Provide the (x, y) coordinate of the cell's center where the given text is located.  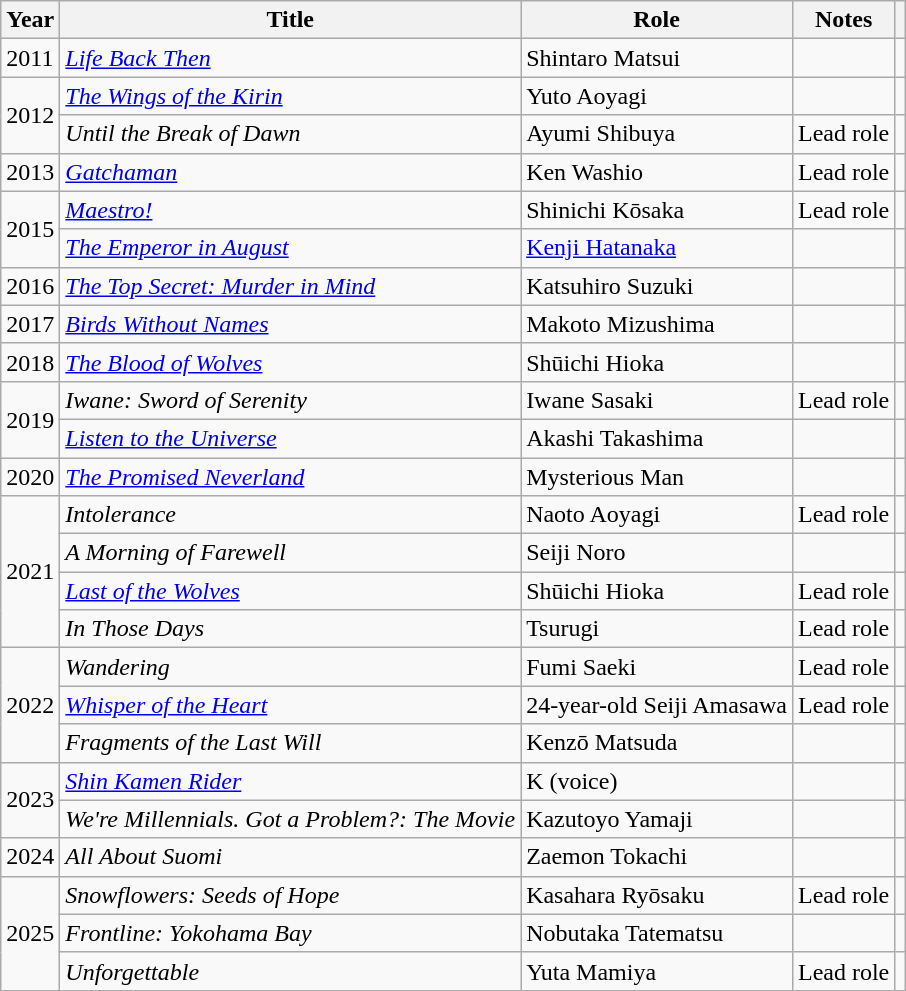
2015 (30, 229)
Kenzō Matsuda (657, 743)
Birds Without Names (290, 324)
The Blood of Wolves (290, 362)
Shintaro Matsui (657, 58)
Zaemon Tokachi (657, 857)
The Emperor in August (290, 248)
A Morning of Farewell (290, 553)
2021 (30, 572)
Whisper of the Heart (290, 705)
Yuta Mamiya (657, 971)
2018 (30, 362)
Frontline: Yokohama Bay (290, 933)
Kazutoyo Yamaji (657, 819)
2016 (30, 286)
Iwane: Sword of Serenity (290, 400)
Yuto Aoyagi (657, 96)
Shin Kamen Rider (290, 781)
2022 (30, 705)
Tsurugi (657, 629)
Unforgettable (290, 971)
Nobutaka Tatematsu (657, 933)
K (voice) (657, 781)
All About Suomi (290, 857)
2023 (30, 800)
Ken Washio (657, 172)
2019 (30, 419)
The Promised Neverland (290, 477)
Listen to the Universe (290, 438)
Title (290, 20)
Year (30, 20)
Wandering (290, 667)
24-year-old Seiji Amasawa (657, 705)
Iwane Sasaki (657, 400)
The Top Secret: Murder in Mind (290, 286)
Seiji Noro (657, 553)
Until the Break of Dawn (290, 134)
Kasahara Ryōsaku (657, 895)
Ayumi Shibuya (657, 134)
Intolerance (290, 515)
Katsuhiro Suzuki (657, 286)
2011 (30, 58)
2025 (30, 933)
Snowflowers: Seeds of Hope (290, 895)
2013 (30, 172)
Shinichi Kōsaka (657, 210)
The Wings of the Kirin (290, 96)
Naoto Aoyagi (657, 515)
Life Back Then (290, 58)
Mysterious Man (657, 477)
Kenji Hatanaka (657, 248)
Role (657, 20)
Notes (843, 20)
2017 (30, 324)
2012 (30, 115)
Fragments of the Last Will (290, 743)
Makoto Mizushima (657, 324)
2024 (30, 857)
We're Millennials. Got a Problem?: The Movie (290, 819)
Last of the Wolves (290, 591)
Maestro! (290, 210)
Gatchaman (290, 172)
2020 (30, 477)
Fumi Saeki (657, 667)
Akashi Takashima (657, 438)
In Those Days (290, 629)
